Search for the cell housing the specified text and yield its [x, y] center coordinate. 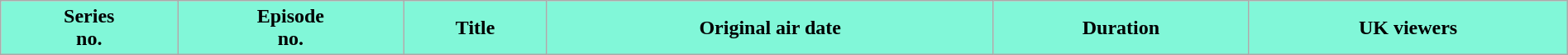
Episodeno. [291, 28]
Duration [1121, 28]
UK viewers [1408, 28]
Title [475, 28]
Seriesno. [89, 28]
Original air date [770, 28]
